Output the [x, y] coordinate of the center of the cell containing the given text.  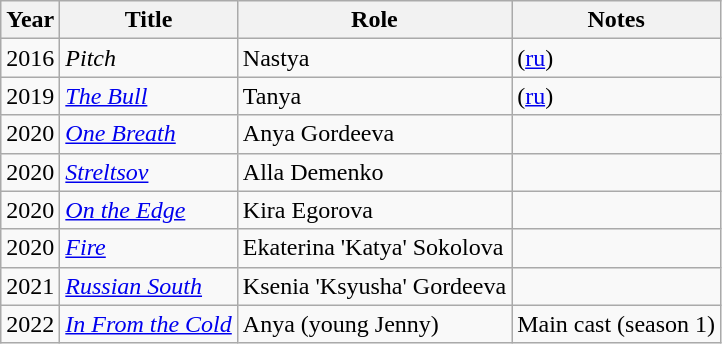
Notes [616, 20]
Pitch [148, 58]
Alla Demenko [374, 172]
2019 [30, 96]
In From the Cold [148, 324]
Russian South [148, 286]
2021 [30, 286]
Anya Gordeeva [374, 134]
2022 [30, 324]
Main cast (season 1) [616, 324]
Ksenia 'Ksyusha' Gordeeva [374, 286]
Role [374, 20]
Kira Egorova [374, 210]
One Breath [148, 134]
Tanya [374, 96]
Streltsov [148, 172]
Fire [148, 248]
2016 [30, 58]
Nastya [374, 58]
The Bull [148, 96]
Ekaterina 'Katya' Sokolova [374, 248]
Anya (young Jenny) [374, 324]
Title [148, 20]
Year [30, 20]
On the Edge [148, 210]
